From the cell containing the given text, extract its center point as [x, y] coordinate. 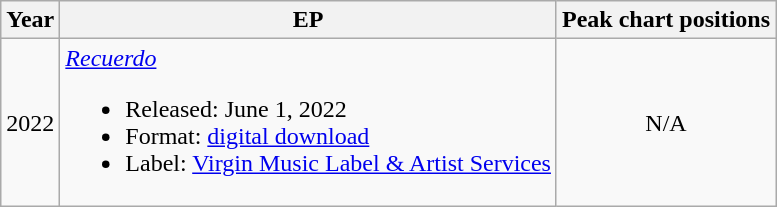
Peak chart positions [666, 20]
N/A [666, 122]
RecuerdoReleased: June 1, 2022Format: digital downloadLabel: Virgin Music Label & Artist Services [308, 122]
2022 [30, 122]
EP [308, 20]
Year [30, 20]
